Scan for the cell matching the given text and deliver its [X, Y] coordinate at center. 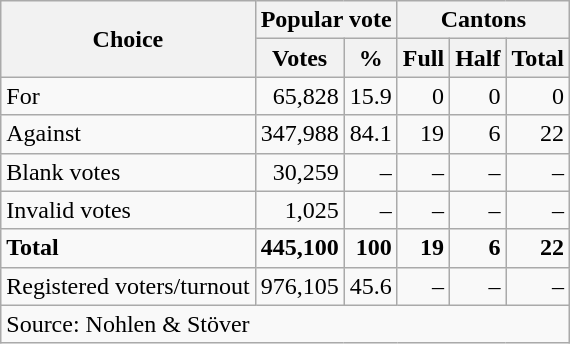
Against [128, 134]
Popular vote [326, 20]
100 [370, 248]
Choice [128, 39]
15.9 [370, 96]
Blank votes [128, 172]
30,259 [300, 172]
1,025 [300, 210]
Invalid votes [128, 210]
Registered voters/turnout [128, 286]
Source: Nohlen & Stöver [286, 324]
Half [478, 58]
445,100 [300, 248]
65,828 [300, 96]
347,988 [300, 134]
976,105 [300, 286]
For [128, 96]
Cantons [483, 20]
45.6 [370, 286]
Votes [300, 58]
Full [423, 58]
84.1 [370, 134]
% [370, 58]
